Locate the cell with the specified text and output its [x, y] center coordinate. 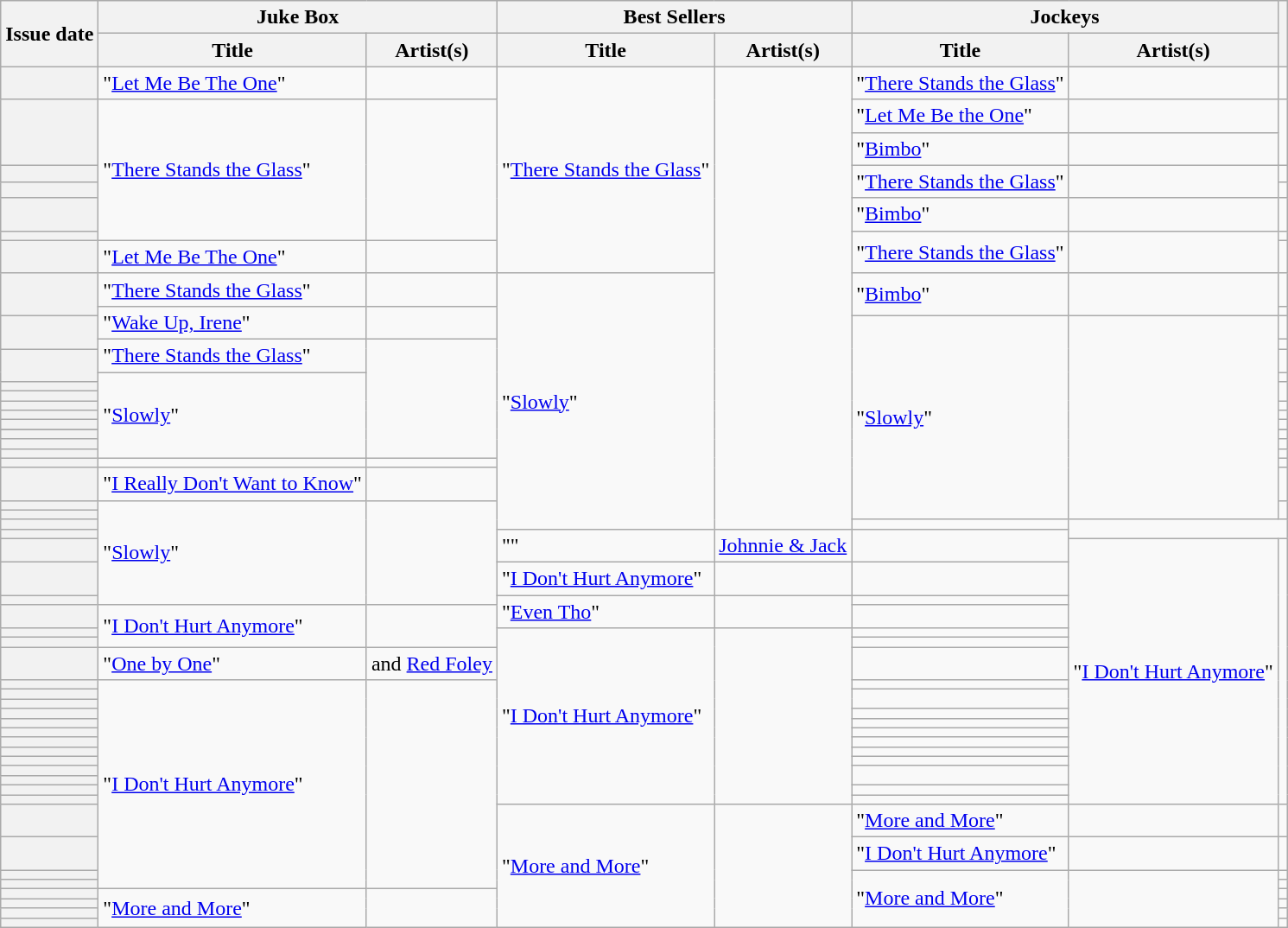
"I Really Don't Want to Know" [233, 484]
Juke Box [298, 17]
Best Sellers [674, 17]
Johnnie & Jack [783, 545]
"" [605, 545]
"Let Me Be the One" [961, 116]
and Red Foley [432, 664]
"Wake Up, Irene" [233, 322]
"One by One" [233, 664]
"Even Tho" [605, 611]
Issue date [50, 34]
Jockeys [1065, 17]
